Locate the cell with the specified text and output its [x, y] center coordinate. 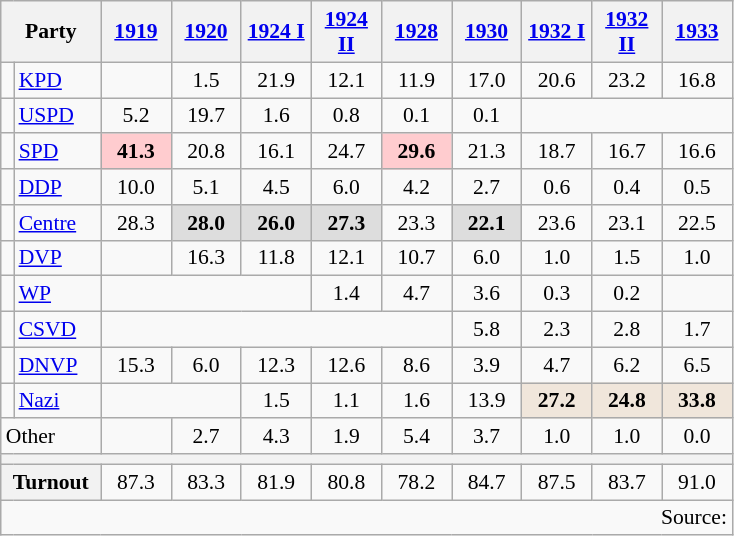
16.3 [206, 258]
27.3 [346, 223]
33.8 [697, 401]
KPD [58, 80]
1924 I [276, 32]
83.7 [627, 482]
2.8 [627, 330]
15.3 [136, 365]
17.0 [487, 80]
5.4 [416, 437]
0.4 [627, 187]
87.3 [136, 482]
6.2 [627, 365]
1919 [136, 32]
0.5 [697, 187]
22.5 [697, 223]
2.3 [557, 330]
23.2 [627, 80]
1.9 [346, 437]
26.0 [276, 223]
28.3 [136, 223]
DDP [58, 187]
1.7 [697, 330]
5.8 [487, 330]
1930 [487, 32]
Turnout [51, 482]
16.6 [697, 152]
28.0 [206, 223]
27.2 [557, 401]
0.3 [557, 294]
4.5 [276, 187]
23.3 [416, 223]
19.7 [206, 116]
16.1 [276, 152]
Party [51, 32]
24.7 [346, 152]
80.8 [346, 482]
16.8 [697, 80]
91.0 [697, 482]
WP [58, 294]
84.7 [487, 482]
10.7 [416, 258]
0.8 [346, 116]
1928 [416, 32]
1932 II [627, 32]
87.5 [557, 482]
Centre [58, 223]
6.5 [697, 365]
CSVD [58, 330]
Nazi [58, 401]
0.0 [697, 437]
81.9 [276, 482]
SPD [58, 152]
1933 [697, 32]
8.6 [416, 365]
1932 I [557, 32]
3.7 [487, 437]
10.0 [136, 187]
21.3 [487, 152]
13.9 [487, 401]
20.6 [557, 80]
20.8 [206, 152]
22.1 [487, 223]
83.3 [206, 482]
USPD [58, 116]
Other [51, 437]
23.6 [557, 223]
29.6 [416, 152]
12.3 [276, 365]
DVP [58, 258]
Source: [366, 518]
3.9 [487, 365]
5.1 [206, 187]
4.2 [416, 187]
0.2 [627, 294]
21.9 [276, 80]
23.1 [627, 223]
DNVP [58, 365]
18.7 [557, 152]
4.3 [276, 437]
3.6 [487, 294]
11.8 [276, 258]
11.9 [416, 80]
1.1 [346, 401]
24.8 [627, 401]
5.2 [136, 116]
12.6 [346, 365]
78.2 [416, 482]
16.7 [627, 152]
1924 II [346, 32]
0.6 [557, 187]
41.3 [136, 152]
1.4 [346, 294]
1920 [206, 32]
